Locate the cell with the specified text and output its (X, Y) center coordinate. 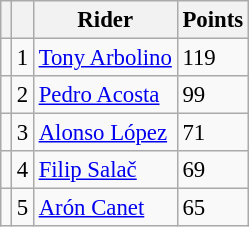
Points (212, 20)
Filip Salač (105, 170)
Pedro Acosta (105, 95)
Alonso López (105, 133)
71 (212, 133)
4 (22, 170)
Tony Arbolino (105, 58)
2 (22, 95)
Arón Canet (105, 208)
3 (22, 133)
Rider (105, 20)
1 (22, 58)
119 (212, 58)
69 (212, 170)
5 (22, 208)
99 (212, 95)
65 (212, 208)
